Capture the cell that displays the provided text and extract its [X, Y] central coordinate. 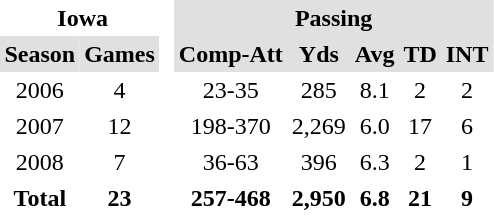
6.3 [374, 162]
8.1 [374, 90]
21 [420, 198]
36-63 [230, 162]
2,950 [318, 198]
Passing [334, 18]
Comp-Att [230, 54]
6.0 [374, 126]
23-35 [230, 90]
Total [40, 198]
Iowa [80, 18]
1 [467, 162]
2008 [40, 162]
285 [318, 90]
6.8 [374, 198]
2006 [40, 90]
Avg [374, 54]
4 [120, 90]
TD [420, 54]
23 [120, 198]
INT [467, 54]
2,269 [318, 126]
17 [420, 126]
396 [318, 162]
257-468 [230, 198]
Games [120, 54]
9 [467, 198]
7 [120, 162]
Yds [318, 54]
Season [40, 54]
198-370 [230, 126]
6 [467, 126]
2007 [40, 126]
12 [120, 126]
